Return the (X, Y) coordinate for the center point of the cell that contains the specified text.  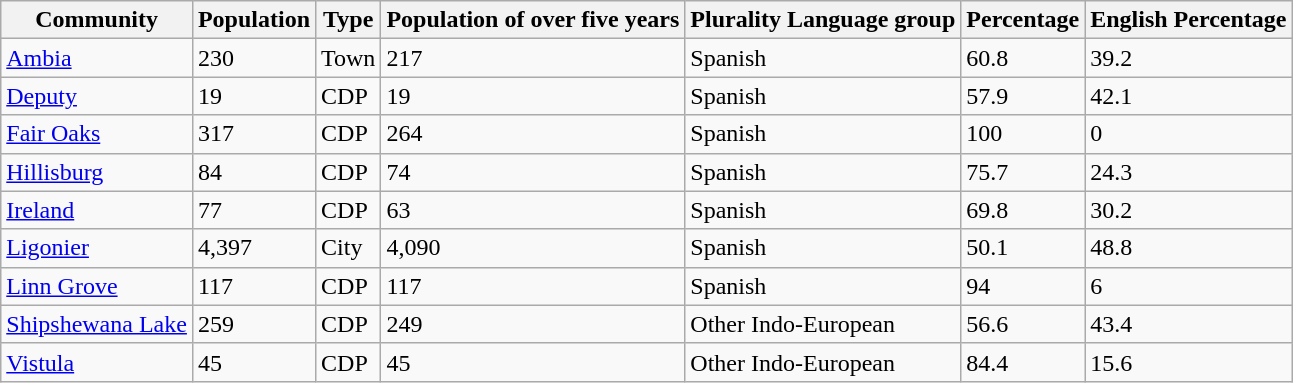
230 (254, 58)
24.3 (1188, 172)
15.6 (1188, 362)
259 (254, 324)
94 (1023, 286)
Vistula (97, 362)
Population (254, 20)
Hillisburg (97, 172)
217 (533, 58)
57.9 (1023, 96)
Community (97, 20)
84.4 (1023, 362)
100 (1023, 134)
264 (533, 134)
Type (348, 20)
317 (254, 134)
39.2 (1188, 58)
Population of over five years (533, 20)
6 (1188, 286)
56.6 (1023, 324)
Fair Oaks (97, 134)
City (348, 248)
249 (533, 324)
84 (254, 172)
63 (533, 210)
42.1 (1188, 96)
Shipshewana Lake (97, 324)
69.8 (1023, 210)
Deputy (97, 96)
30.2 (1188, 210)
4,090 (533, 248)
4,397 (254, 248)
50.1 (1023, 248)
Ambia (97, 58)
Percentage (1023, 20)
Ireland (97, 210)
60.8 (1023, 58)
Town (348, 58)
0 (1188, 134)
77 (254, 210)
Linn Grove (97, 286)
Ligonier (97, 248)
English Percentage (1188, 20)
Plurality Language group (823, 20)
48.8 (1188, 248)
74 (533, 172)
75.7 (1023, 172)
43.4 (1188, 324)
